Return the [X, Y] coordinate for the center point of the cell that contains the specified text.  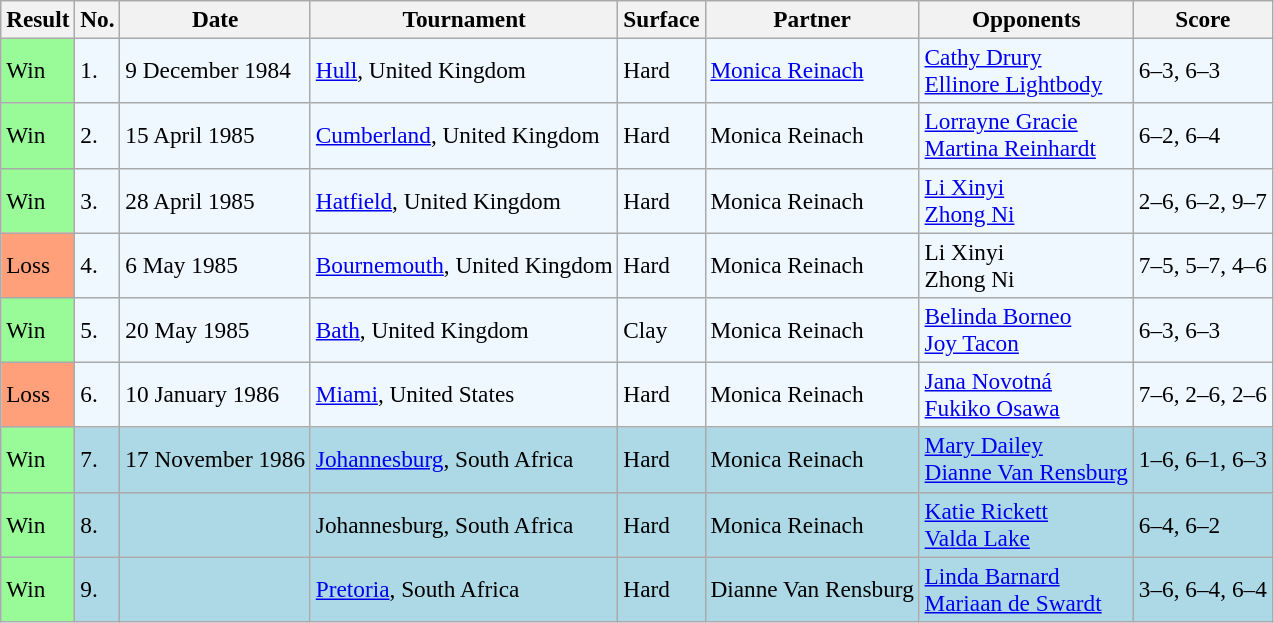
2. [98, 136]
15 April 1985 [215, 136]
1. [98, 70]
9. [98, 588]
Date [215, 19]
No. [98, 19]
6–4, 6–2 [1202, 524]
28 April 1985 [215, 200]
17 November 1986 [215, 460]
7–6, 2–6, 2–6 [1202, 394]
Lorrayne Gracie Martina Reinhardt [1026, 136]
9 December 1984 [215, 70]
Cathy Drury Ellinore Lightbody [1026, 70]
Tournament [464, 19]
Score [1202, 19]
8. [98, 524]
6 May 1985 [215, 264]
Opponents [1026, 19]
Bath, United Kingdom [464, 330]
Bournemouth, United Kingdom [464, 264]
10 January 1986 [215, 394]
Katie Rickett Valda Lake [1026, 524]
20 May 1985 [215, 330]
Surface [662, 19]
2–6, 6–2, 9–7 [1202, 200]
Partner [812, 19]
Mary Dailey Dianne Van Rensburg [1026, 460]
Jana Novotná Fukiko Osawa [1026, 394]
Dianne Van Rensburg [812, 588]
Belinda Borneo Joy Tacon [1026, 330]
6. [98, 394]
7–5, 5–7, 4–6 [1202, 264]
Hull, United Kingdom [464, 70]
Result [38, 19]
Hatfield, United Kingdom [464, 200]
Miami, United States [464, 394]
Linda Barnard Mariaan de Swardt [1026, 588]
3–6, 6–4, 6–4 [1202, 588]
3. [98, 200]
1–6, 6–1, 6–3 [1202, 460]
5. [98, 330]
Clay [662, 330]
7. [98, 460]
Pretoria, South Africa [464, 588]
Cumberland, United Kingdom [464, 136]
4. [98, 264]
6–2, 6–4 [1202, 136]
